Identify which cell holds the provided text, then report its (X, Y) central coordinate. 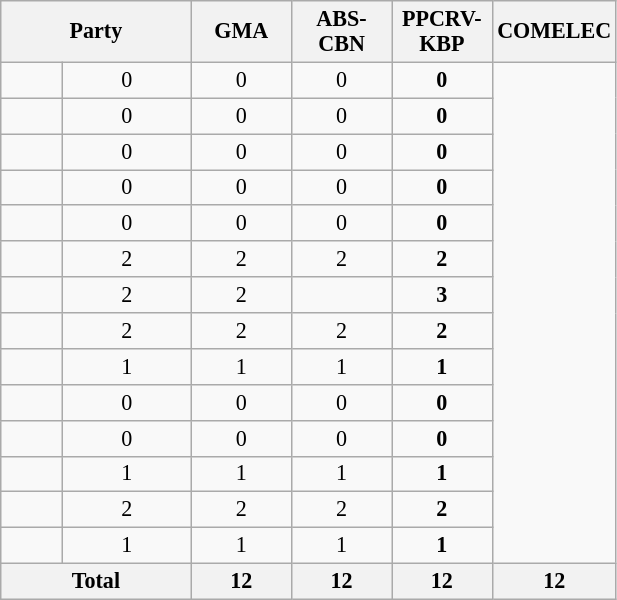
GMA (241, 30)
COMELEC (554, 30)
Party (96, 30)
Total (96, 581)
3 (442, 295)
ABS-CBN (341, 30)
PPCRV-KBP (442, 30)
